Detect which cell encompasses the target text, then output its [x, y] center coordinate. 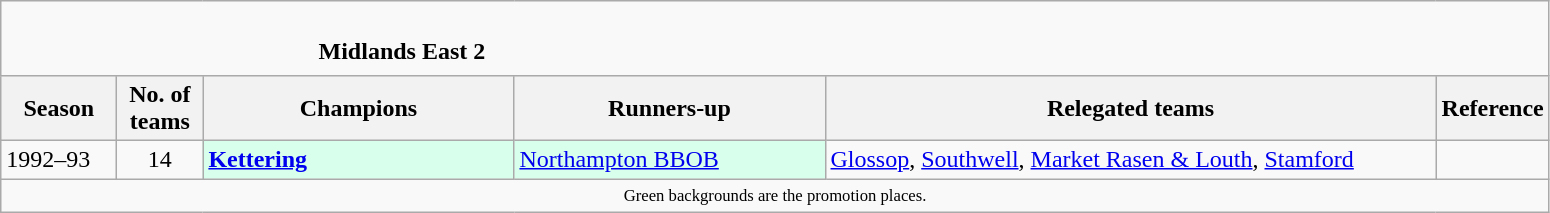
Season [59, 108]
No. of teams [160, 108]
Green backgrounds are the promotion places. [776, 194]
Northampton BBOB [670, 159]
Champions [358, 108]
14 [160, 159]
Glossop, Southwell, Market Rasen & Louth, Stamford [1130, 159]
Relegated teams [1130, 108]
Runners-up [670, 108]
1992–93 [59, 159]
Kettering [358, 159]
Reference [1492, 108]
